Capture the cell that displays the provided text and extract its (x, y) central coordinate. 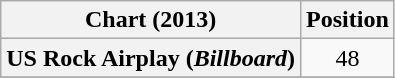
US Rock Airplay (Billboard) (151, 58)
48 (348, 58)
Position (348, 20)
Chart (2013) (151, 20)
